Extract the (X, Y) coordinate from the center of the cell holding the provided text.  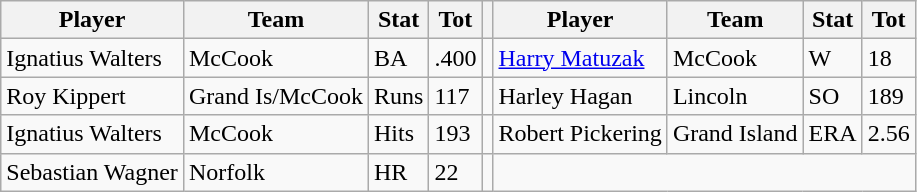
Sebastian Wagner (92, 172)
Grand Is/McCook (276, 96)
22 (456, 172)
18 (888, 58)
HR (398, 172)
189 (888, 96)
SO (832, 96)
Grand Island (735, 134)
Runs (398, 96)
BA (398, 58)
W (832, 58)
Norfolk (276, 172)
Hits (398, 134)
ERA (832, 134)
.400 (456, 58)
117 (456, 96)
Harley Hagan (580, 96)
Harry Matuzak (580, 58)
193 (456, 134)
2.56 (888, 134)
Lincoln (735, 96)
Roy Kippert (92, 96)
Robert Pickering (580, 134)
